Locate the cell with the specified text and output its [x, y] center coordinate. 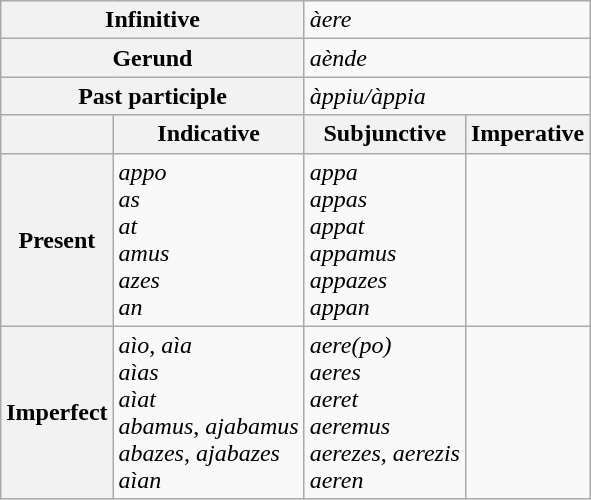
Gerund [152, 58]
aere(po)aeresaeretaeremusaerezes, aerezisaeren [384, 412]
Infinitive [152, 20]
appaappasappatappamusappazesappan [384, 240]
appoasatamusazesan [208, 240]
aìo, aìaaìasaìatabamus, ajabamusabazes, ajabazesaìan [208, 412]
Indicative [208, 134]
Present [57, 240]
àere [447, 20]
Subjunctive [384, 134]
àppiu/àppia [447, 96]
Past participle [152, 96]
Imperative [527, 134]
Imperfect [57, 412]
aènde [447, 58]
